Return the (x, y) coordinate for the center point of the cell that contains the specified text.  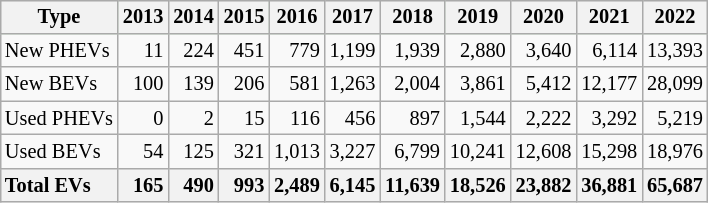
15,298 (609, 152)
2,222 (544, 118)
581 (297, 84)
1,939 (412, 51)
1,199 (353, 51)
2,004 (412, 84)
6,799 (412, 152)
10,241 (478, 152)
28,099 (675, 84)
Total EVs (59, 185)
11,639 (412, 185)
New PHEVs (59, 51)
6,145 (353, 185)
New BEVs (59, 84)
36,881 (609, 185)
897 (412, 118)
321 (244, 152)
11 (143, 51)
224 (193, 51)
2018 (412, 17)
1,263 (353, 84)
3,227 (353, 152)
12,608 (544, 152)
2016 (297, 17)
100 (143, 84)
65,687 (675, 185)
3,640 (544, 51)
54 (143, 152)
490 (193, 185)
2017 (353, 17)
116 (297, 118)
2022 (675, 17)
779 (297, 51)
2013 (143, 17)
13,393 (675, 51)
2014 (193, 17)
Used BEVs (59, 152)
456 (353, 118)
1,544 (478, 118)
206 (244, 84)
125 (193, 152)
3,292 (609, 118)
2 (193, 118)
1,013 (297, 152)
5,412 (544, 84)
15 (244, 118)
2,880 (478, 51)
3,861 (478, 84)
2021 (609, 17)
Type (59, 17)
23,882 (544, 185)
0 (143, 118)
Used PHEVs (59, 118)
139 (193, 84)
165 (143, 185)
5,219 (675, 118)
2,489 (297, 185)
993 (244, 185)
2020 (544, 17)
6,114 (609, 51)
451 (244, 51)
18,526 (478, 185)
2015 (244, 17)
12,177 (609, 84)
2019 (478, 17)
18,976 (675, 152)
